Locate the cell with the specified text and output its (x, y) center coordinate. 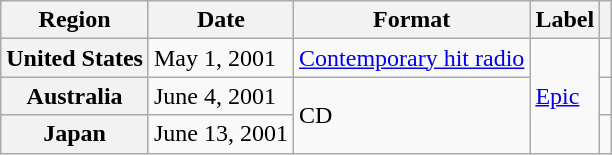
Epic (565, 96)
Date (220, 20)
CD (412, 115)
May 1, 2001 (220, 58)
Australia (75, 96)
Contemporary hit radio (412, 58)
United States (75, 58)
Format (412, 20)
June 13, 2001 (220, 134)
Japan (75, 134)
Region (75, 20)
Label (565, 20)
June 4, 2001 (220, 96)
